Identify which cell holds the provided text, then report its [X, Y] central coordinate. 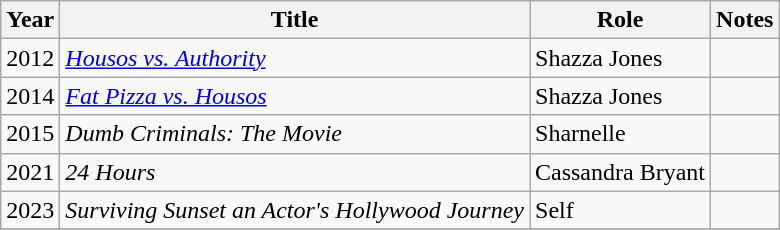
2014 [30, 96]
2012 [30, 58]
Title [295, 20]
Fat Pizza vs. Housos [295, 96]
24 Hours [295, 172]
Housos vs. Authority [295, 58]
Cassandra Bryant [620, 172]
2015 [30, 134]
Year [30, 20]
2023 [30, 210]
Sharnelle [620, 134]
Role [620, 20]
Notes [745, 20]
Surviving Sunset an Actor's Hollywood Journey [295, 210]
2021 [30, 172]
Self [620, 210]
Dumb Criminals: The Movie [295, 134]
